Search for the cell housing the specified text and yield its (X, Y) center coordinate. 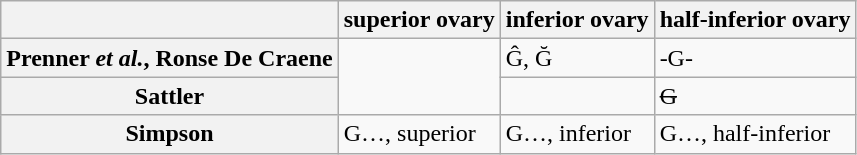
Simpson (170, 134)
G (755, 96)
superior ovary (419, 20)
Prenner et al., Ronse De Craene (170, 58)
Ĝ, Ğ (577, 58)
Sattler (170, 96)
-G- (755, 58)
G…, inferior (577, 134)
G…, half-inferior (755, 134)
inferior ovary (577, 20)
G…, superior (419, 134)
half-inferior ovary (755, 20)
